From the cell containing the given text, extract its center point as (X, Y) coordinate. 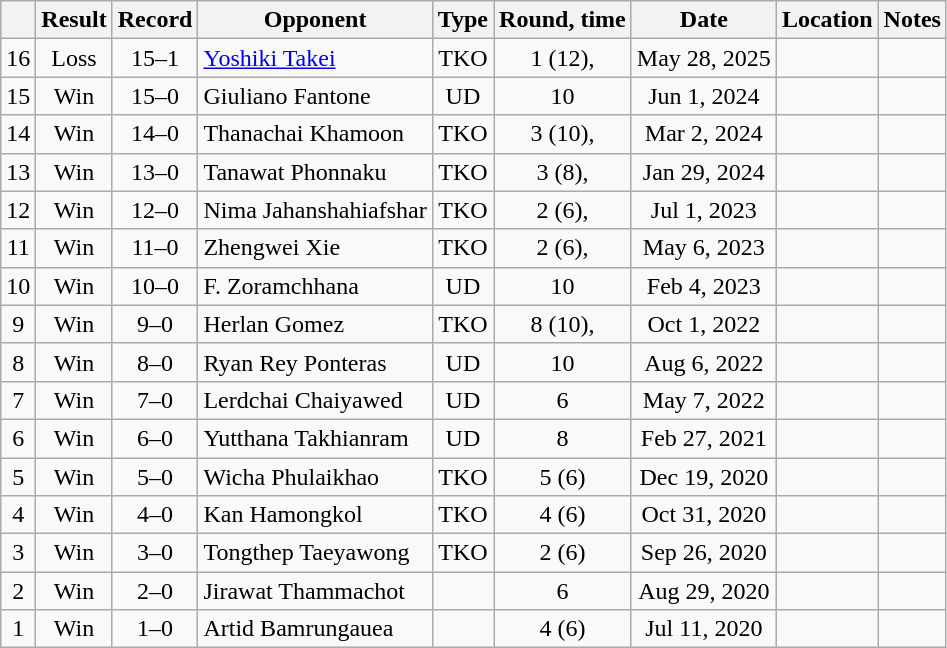
Date (704, 20)
14–0 (155, 134)
8–0 (155, 362)
5 (6) (563, 477)
Dec 19, 2020 (704, 477)
Tongthep Taeyawong (315, 553)
Herlan Gomez (315, 324)
3–0 (155, 553)
3 (18, 553)
Feb 27, 2021 (704, 438)
Ryan Rey Ponteras (315, 362)
Sep 26, 2020 (704, 553)
May 7, 2022 (704, 400)
Wicha Phulaikhao (315, 477)
7–0 (155, 400)
Record (155, 20)
Jun 1, 2024 (704, 96)
4 (18, 515)
Oct 1, 2022 (704, 324)
Jirawat Thammachot (315, 591)
Loss (74, 58)
9 (18, 324)
3 (8), (563, 172)
6–0 (155, 438)
4–0 (155, 515)
Nima Jahanshahiafshar (315, 210)
10–0 (155, 286)
Aug 29, 2020 (704, 591)
Result (74, 20)
Mar 2, 2024 (704, 134)
Yutthana Takhianram (315, 438)
Feb 4, 2023 (704, 286)
12–0 (155, 210)
5 (18, 477)
Round, time (563, 20)
8 (10), (563, 324)
Opponent (315, 20)
Oct 31, 2020 (704, 515)
May 6, 2023 (704, 248)
15–0 (155, 96)
Artid Bamrungauea (315, 629)
Thanachai Khamoon (315, 134)
Lerdchai Chaiyawed (315, 400)
11 (18, 248)
11–0 (155, 248)
16 (18, 58)
1–0 (155, 629)
Kan Hamongkol (315, 515)
2 (18, 591)
Tanawat Phonnaku (315, 172)
Zhengwei Xie (315, 248)
13 (18, 172)
14 (18, 134)
5–0 (155, 477)
Location (827, 20)
1 (12), (563, 58)
1 (18, 629)
15–1 (155, 58)
9–0 (155, 324)
7 (18, 400)
Jan 29, 2024 (704, 172)
3 (10), (563, 134)
2–0 (155, 591)
Aug 6, 2022 (704, 362)
Yoshiki Takei (315, 58)
13–0 (155, 172)
12 (18, 210)
Type (462, 20)
2 (6) (563, 553)
F. Zoramchhana (315, 286)
15 (18, 96)
Jul 11, 2020 (704, 629)
Notes (912, 20)
Jul 1, 2023 (704, 210)
Giuliano Fantone (315, 96)
May 28, 2025 (704, 58)
